Find where the given text appears and provide that cell's center as (X, Y) coordinate. 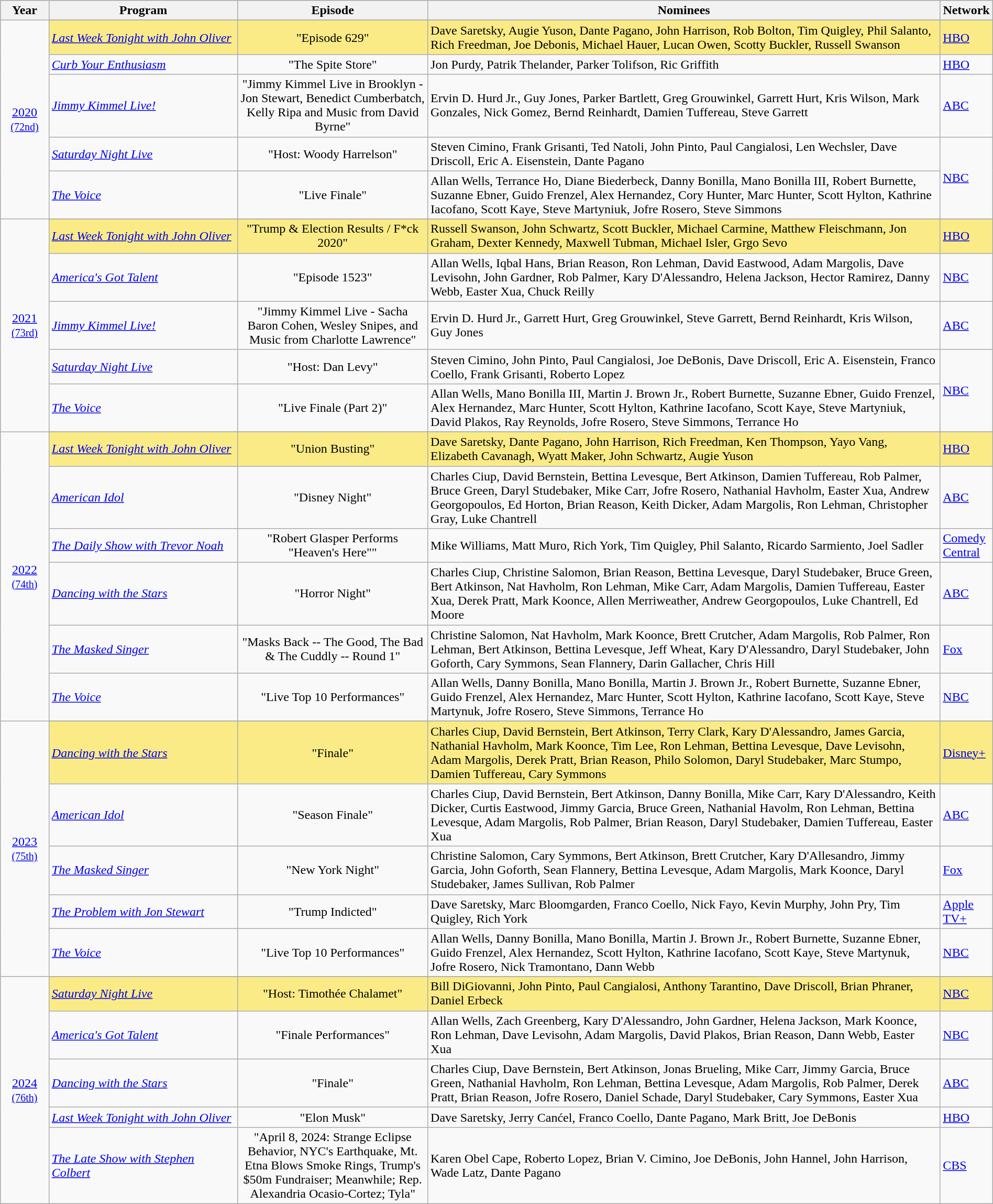
Steven Cimino, John Pinto, Paul Cangialosi, Joe DeBonis, Dave Driscoll, Eric A. Eisenstein, Franco Coello, Frank Grisanti, Roberto Lopez (684, 367)
Disney+ (966, 752)
Year (25, 10)
Apple TV+ (966, 912)
"Live Finale (Part 2)" (333, 408)
Dave Saretsky, Marc Bloomgarden, Franco Coello, Nick Fayo, Kevin Murphy, John Pry, Tim Quigley, Rich York (684, 912)
2021(73rd) (25, 325)
Program (144, 10)
2022(74th) (25, 576)
"Trump & Election Results / F*ck 2020" (333, 236)
"Host: Woody Harrelson" (333, 154)
Steven Cimino, Frank Grisanti, Ted Natoli, John Pinto, Paul Cangialosi, Len Wechsler, Dave Driscoll, Eric A. Eisenstein, Dante Pagano (684, 154)
The Daily Show with Trevor Noah (144, 546)
"Episode 1523" (333, 277)
"Union Busting" (333, 448)
Comedy Central (966, 546)
"Robert Glasper Performs "Heaven's Here"" (333, 546)
The Late Show with Stephen Colbert (144, 1165)
2024(76th) (25, 1090)
"The Spite Store" (333, 64)
"Live Finale" (333, 195)
"Host: Dan Levy" (333, 367)
2020(72nd) (25, 119)
"New York Night" (333, 870)
Nominees (684, 10)
"Trump Indicted" (333, 912)
Dave Saretsky, Jerry Canćel, Franco Coello, Dante Pagano, Mark Britt, Joe DeBonis (684, 1117)
"Host: Timothée Chalamet" (333, 993)
"Episode 629" (333, 38)
Ervin D. Hurd Jr., Garrett Hurt, Greg Grouwinkel, Steve Garrett, Bernd Reinhardt, Kris Wilson, Guy Jones (684, 325)
"Elon Musk" (333, 1117)
"Jimmy Kimmel Live in Brooklyn - Jon Stewart, Benedict Cumberbatch, Kelly Ripa and Music from David Byrne" (333, 106)
Network (966, 10)
"Horror Night" (333, 594)
"Finale Performances" (333, 1035)
"Disney Night" (333, 498)
The Problem with Jon Stewart (144, 912)
Mike Williams, Matt Muro, Rich York, Tim Quigley, Phil Salanto, Ricardo Sarmiento, Joel Sadler (684, 546)
Dave Saretsky, Dante Pagano, John Harrison, Rich Freedman, Ken Thompson, Yayo Vang, Elizabeth Cavanagh, Wyatt Maker, John Schwartz, Augie Yuson (684, 448)
"Masks Back -- The Good, The Bad & The Cuddly -- Round 1" (333, 649)
Bill DiGiovanni, John Pinto, Paul Cangialosi, Anthony Tarantino, Dave Driscoll, Brian Phraner, Daniel Erbeck (684, 993)
"Jimmy Kimmel Live - Sacha Baron Cohen, Wesley Snipes, and Music from Charlotte Lawrence" (333, 325)
Karen Obel Cape, Roberto Lopez, Brian V. Cimino, Joe DeBonis, John Hannel, John Harrison, Wade Latz, Dante Pagano (684, 1165)
CBS (966, 1165)
Jon Purdy, Patrik Thelander, Parker Tolifson, Ric Griffith (684, 64)
2023(75th) (25, 849)
Episode (333, 10)
Curb Your Enthusiasm (144, 64)
"Season Finale" (333, 815)
